Identify which cell holds the provided text, then report its (x, y) central coordinate. 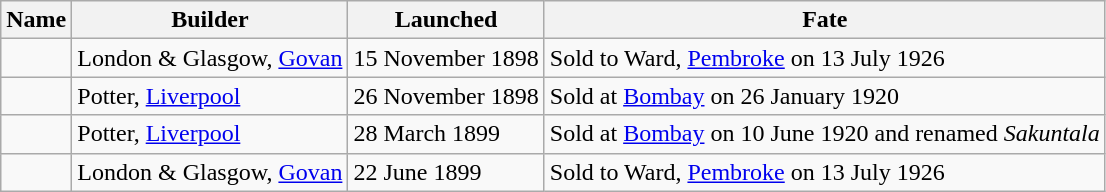
15 November 1898 (446, 58)
22 June 1899 (446, 172)
26 November 1898 (446, 96)
Sold at Bombay on 10 June 1920 and renamed Sakuntala (824, 134)
Builder (210, 20)
Fate (824, 20)
Launched (446, 20)
Name (36, 20)
Sold at Bombay on 26 January 1920 (824, 96)
28 March 1899 (446, 134)
